Find where the given text appears and provide that cell's center as (x, y) coordinate. 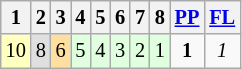
7 (140, 17)
10 (16, 51)
PP (188, 17)
FL (222, 17)
